Scan for the cell matching the given text and deliver its (x, y) coordinate at center. 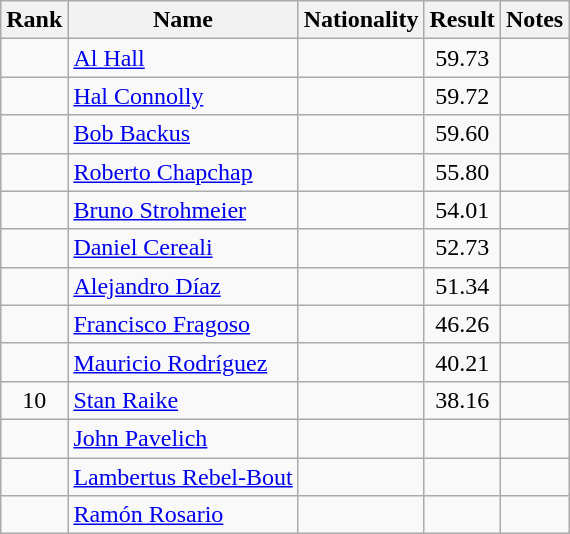
40.21 (462, 362)
Mauricio Rodríguez (183, 362)
54.01 (462, 210)
Result (462, 20)
59.72 (462, 96)
Al Hall (183, 58)
Hal Connolly (183, 96)
59.60 (462, 134)
John Pavelich (183, 438)
Daniel Cereali (183, 248)
Bruno Strohmeier (183, 210)
52.73 (462, 248)
59.73 (462, 58)
Bob Backus (183, 134)
Nationality (361, 20)
Lambertus Rebel-Bout (183, 477)
Rank (34, 20)
Francisco Fragoso (183, 324)
Ramón Rosario (183, 515)
Stan Raike (183, 400)
46.26 (462, 324)
Notes (534, 20)
51.34 (462, 286)
Name (183, 20)
55.80 (462, 172)
Roberto Chapchap (183, 172)
38.16 (462, 400)
10 (34, 400)
Alejandro Díaz (183, 286)
